Detect which cell encompasses the target text, then output its (x, y) center coordinate. 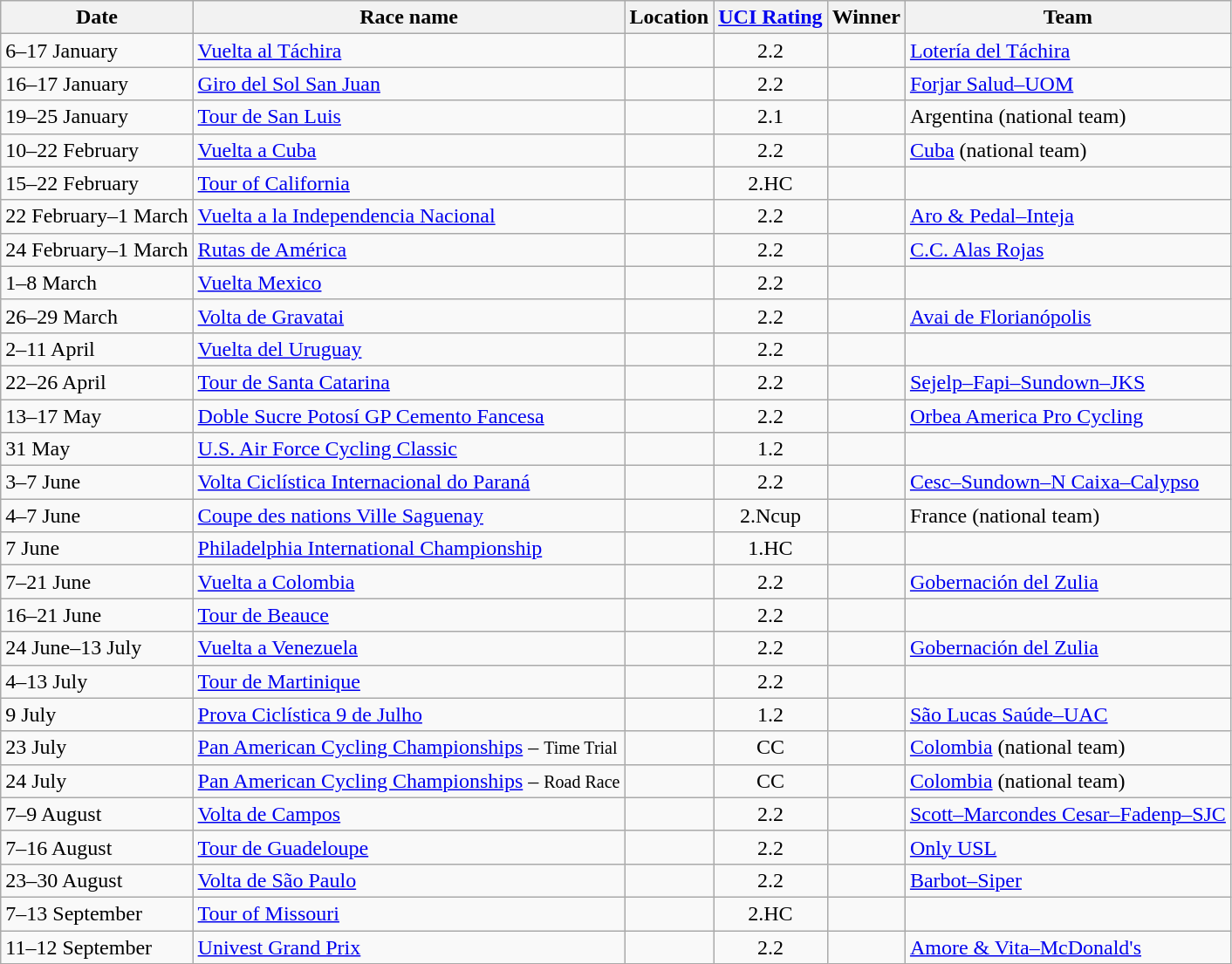
Avai de Florianópolis (1068, 316)
9 July (97, 714)
Univest Grand Prix (408, 947)
Sejelp–Fapi–Sundown–JKS (1068, 382)
Date (97, 17)
Tour of California (408, 183)
Only USL (1068, 847)
U.S. Air Force Cycling Classic (408, 449)
10–22 February (97, 150)
Vuelta al Táchira (408, 51)
Winner (866, 17)
2.1 (770, 117)
22–26 April (97, 382)
13–17 May (97, 416)
Lotería del Táchira (1068, 51)
Volta Ciclística Internacional do Paraná (408, 482)
7 June (97, 549)
Tour de Santa Catarina (408, 382)
Tour de Martinique (408, 681)
24 June–13 July (97, 648)
Pan American Cycling Championships – Road Race (408, 781)
15–22 February (97, 183)
UCI Rating (770, 17)
19–25 January (97, 117)
6–17 January (97, 51)
22 February–1 March (97, 216)
11–12 September (97, 947)
Volta de Campos (408, 814)
7–13 September (97, 913)
Tour de Beauce (408, 615)
7–21 June (97, 582)
Giro del Sol San Juan (408, 84)
Doble Sucre Potosí GP Cemento Fancesa (408, 416)
Barbot–Siper (1068, 880)
24 February–1 March (97, 250)
C.C. Alas Rojas (1068, 250)
24 July (97, 781)
Tour de San Luis (408, 117)
31 May (97, 449)
3–7 June (97, 482)
2.Ncup (770, 516)
7–16 August (97, 847)
1–8 March (97, 283)
Tour de Guadeloupe (408, 847)
Scott–Marcondes Cesar–Fadenp–SJC (1068, 814)
4–13 July (97, 681)
Cesc–Sundown–N Caixa–Calypso (1068, 482)
Vuelta del Uruguay (408, 349)
Race name (408, 17)
Vuelta a Colombia (408, 582)
Pan American Cycling Championships – Time Trial (408, 748)
23 July (97, 748)
France (national team) (1068, 516)
Argentina (national team) (1068, 117)
2–11 April (97, 349)
Vuelta a Cuba (408, 150)
Prova Ciclística 9 de Julho (408, 714)
Coupe des nations Ville Saguenay (408, 516)
Vuelta Mexico (408, 283)
16–17 January (97, 84)
Vuelta a Venezuela (408, 648)
Philadelphia International Championship (408, 549)
Location (669, 17)
Cuba (national team) (1068, 150)
Tour of Missouri (408, 913)
Volta de São Paulo (408, 880)
Rutas de América (408, 250)
Amore & Vita–McDonald's (1068, 947)
7–9 August (97, 814)
São Lucas Saúde–UAC (1068, 714)
Orbea America Pro Cycling (1068, 416)
Aro & Pedal–Inteja (1068, 216)
23–30 August (97, 880)
Vuelta a la Independencia Nacional (408, 216)
16–21 June (97, 615)
26–29 March (97, 316)
Volta de Gravatai (408, 316)
Forjar Salud–UOM (1068, 84)
Team (1068, 17)
1.HC (770, 549)
4–7 June (97, 516)
